Pinpoint the cell where the given text exists, returning its (x, y) midpoint coordinate. 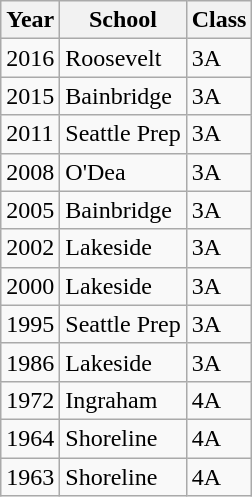
1963 (30, 477)
2015 (30, 96)
1995 (30, 324)
Roosevelt (123, 58)
Ingraham (123, 400)
Class (219, 20)
O'Dea (123, 172)
School (123, 20)
2005 (30, 210)
2011 (30, 134)
1972 (30, 400)
2016 (30, 58)
2008 (30, 172)
2000 (30, 286)
2002 (30, 248)
1986 (30, 362)
Year (30, 20)
1964 (30, 438)
